Extract the [X, Y] coordinate from the center of the cell holding the provided text.  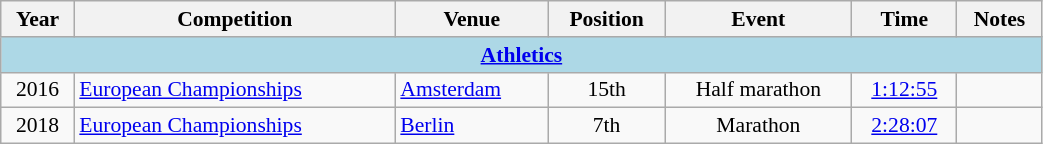
7th [606, 126]
2:28:07 [904, 126]
2016 [38, 90]
Notes [1000, 19]
2018 [38, 126]
Amsterdam [472, 90]
Event [758, 19]
Athletics [522, 55]
Berlin [472, 126]
Competition [234, 19]
Position [606, 19]
Year [38, 19]
15th [606, 90]
Venue [472, 19]
Marathon [758, 126]
Time [904, 19]
1:12:55 [904, 90]
Half marathon [758, 90]
